Detect which cell encompasses the target text, then output its (x, y) center coordinate. 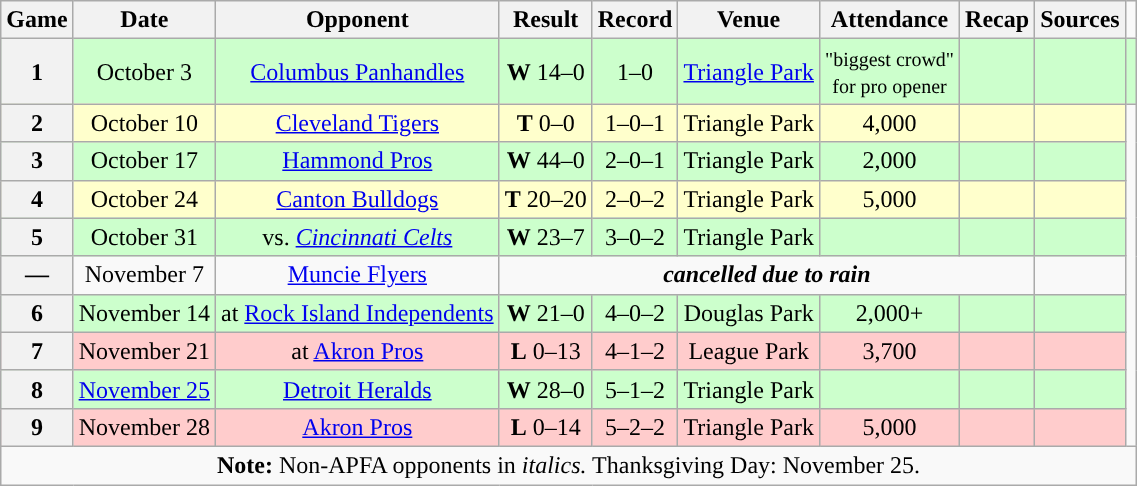
November 21 (144, 351)
3 (37, 161)
Result (546, 20)
Akron Pros (357, 427)
4,000 (889, 123)
October 10 (144, 123)
6 (37, 313)
W 23–7 (546, 237)
Venue (749, 20)
Hammond Pros (357, 161)
November 14 (144, 313)
4–0–2 (635, 313)
Douglas Park (749, 313)
L 0–13 (546, 351)
at Akron Pros (357, 351)
"biggest crowd" for pro opener (889, 72)
cancelled due to rain (766, 275)
2 (37, 123)
October 3 (144, 72)
W 44–0 (546, 161)
7 (37, 351)
November 7 (144, 275)
Record (635, 20)
9 (37, 427)
at Rock Island Independents (357, 313)
4 (37, 199)
Recap (998, 20)
October 17 (144, 161)
Sources (1080, 20)
8 (37, 389)
2,000+ (889, 313)
— (37, 275)
L 0–14 (546, 427)
Detroit Heralds (357, 389)
1–0–1 (635, 123)
3–0–2 (635, 237)
2–0–1 (635, 161)
T 20–20 (546, 199)
5 (37, 237)
Note: Non-APFA opponents in italics. Thanksgiving Day: November 25. (569, 465)
November 25 (144, 389)
League Park (749, 351)
October 31 (144, 237)
November 28 (144, 427)
T 0–0 (546, 123)
Date (144, 20)
2–0–2 (635, 199)
Muncie Flyers (357, 275)
1–0 (635, 72)
Columbus Panhandles (357, 72)
Attendance (889, 20)
5–2–2 (635, 427)
5–1–2 (635, 389)
W 14–0 (546, 72)
Game (37, 20)
October 24 (144, 199)
1 (37, 72)
3,700 (889, 351)
Opponent (357, 20)
W 21–0 (546, 313)
Cleveland Tigers (357, 123)
2,000 (889, 161)
vs. Cincinnati Celts (357, 237)
4–1–2 (635, 351)
Canton Bulldogs (357, 199)
W 28–0 (546, 389)
